Return the [x, y] coordinate for the center point of the cell that contains the specified text.  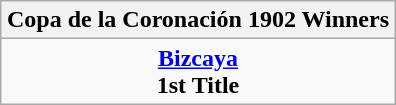
Copa de la Coronación 1902 Winners [198, 20]
Bizcaya1st Title [198, 72]
